Extract the [x, y] coordinate from the center of the cell holding the provided text.  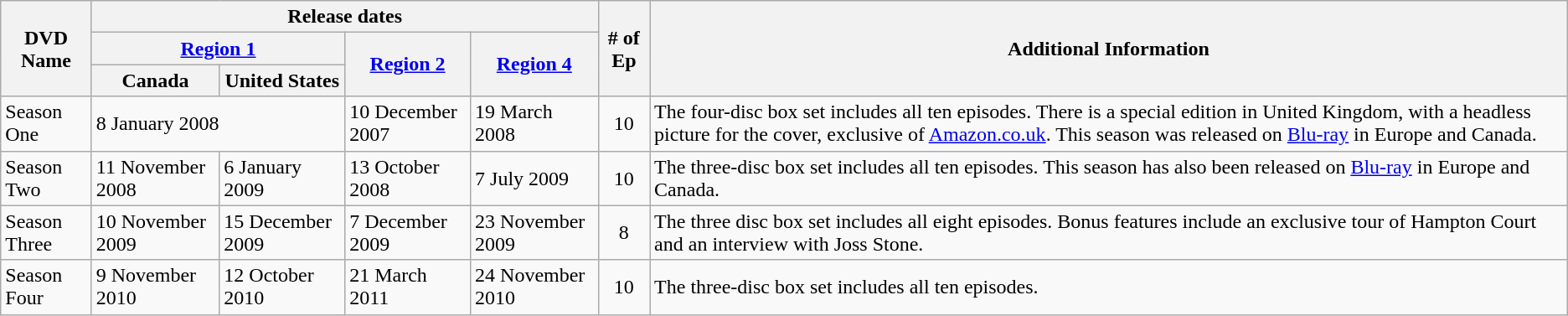
Season Two [46, 178]
21 March 2011 [408, 287]
Season Three [46, 233]
8 January 2008 [218, 124]
15 December 2009 [282, 233]
Canada [156, 80]
11 November 2008 [156, 178]
7 July 2009 [534, 178]
Season One [46, 124]
The three-disc box set includes all ten episodes. This season has also been released on Blu-ray in Europe and Canada. [1109, 178]
23 November 2009 [534, 233]
The three disc box set includes all eight episodes. Bonus features include an exclusive tour of Hampton Court and an interview with Joss Stone. [1109, 233]
Additional Information [1109, 49]
10 December 2007 [408, 124]
19 March 2008 [534, 124]
United States [282, 80]
DVD Name [46, 49]
12 October 2010 [282, 287]
13 October 2008 [408, 178]
9 November 2010 [156, 287]
Release dates [345, 17]
The three-disc box set includes all ten episodes. [1109, 287]
8 [623, 233]
Region 4 [534, 65]
7 December 2009 [408, 233]
Region 2 [408, 65]
6 January 2009 [282, 178]
10 November 2009 [156, 233]
# of Ep [623, 49]
Season Four [46, 287]
Region 1 [218, 49]
24 November 2010 [534, 287]
